Find where the given text appears and provide that cell's center as [X, Y] coordinate. 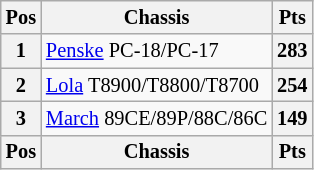
Lola T8900/T8800/T8700 [156, 85]
283 [292, 51]
Penske PC-18/PC-17 [156, 51]
3 [21, 118]
149 [292, 118]
2 [21, 85]
March 89CE/89P/88C/86C [156, 118]
1 [21, 51]
254 [292, 85]
